Locate the cell with the specified text and output its (x, y) center coordinate. 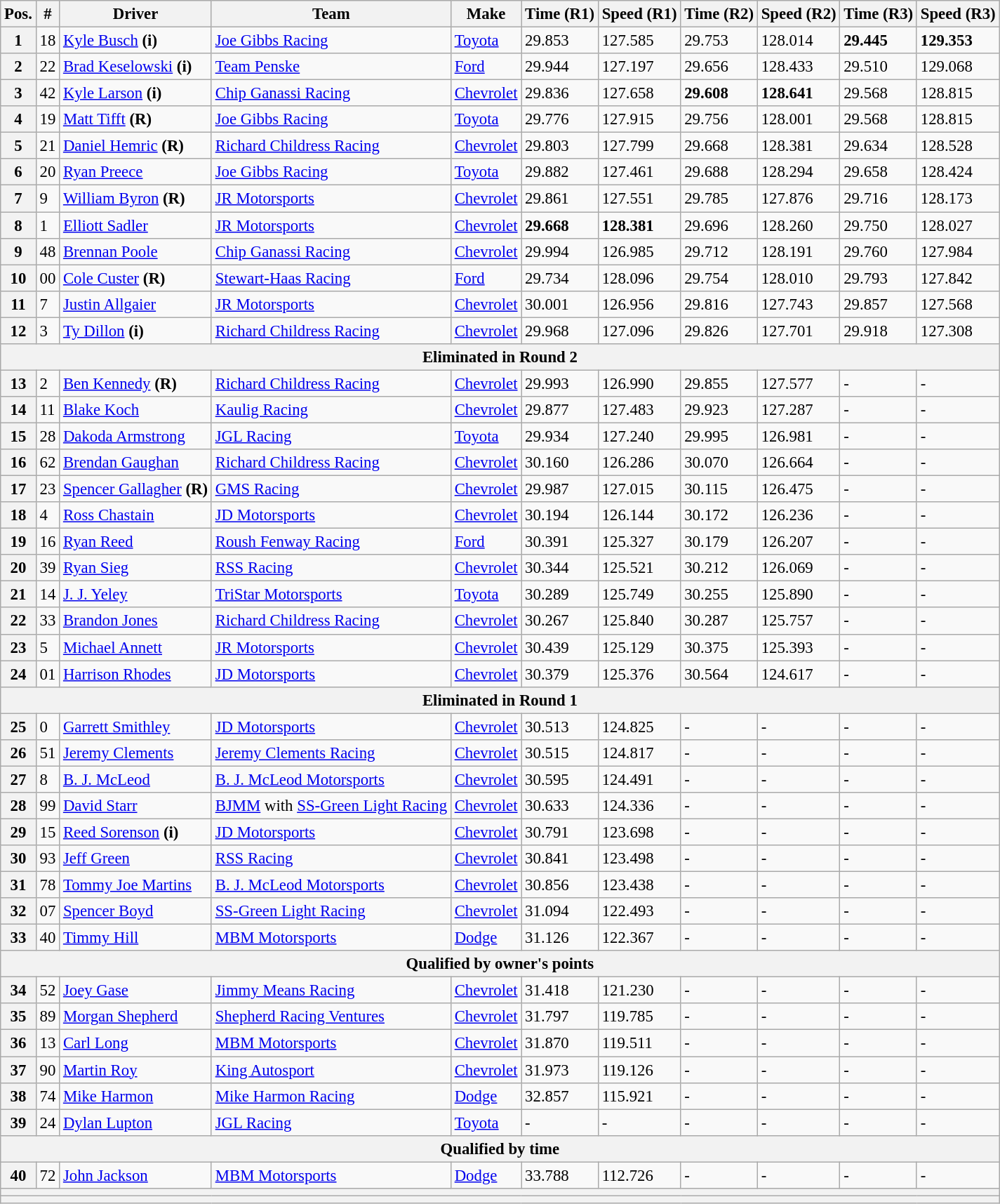
Speed (R1) (639, 14)
30.070 (719, 463)
Qualified by time (500, 1149)
29.608 (719, 93)
BJMM with SS-Green Light Racing (331, 806)
29.857 (879, 304)
00 (48, 278)
90 (48, 1070)
SS-Green Light Racing (331, 911)
32.857 (560, 1096)
30.439 (560, 647)
30.115 (719, 489)
62 (48, 463)
121.230 (639, 991)
78 (48, 885)
GMS Racing (331, 489)
Kyle Larson (i) (136, 93)
112.726 (639, 1175)
128.294 (799, 172)
29.445 (879, 41)
William Byron (R) (136, 199)
29.776 (560, 119)
93 (48, 859)
124.491 (639, 779)
128.191 (799, 251)
29.853 (560, 41)
29.944 (560, 67)
30 (18, 859)
126.664 (799, 463)
128.001 (799, 119)
29.785 (719, 199)
29.658 (879, 172)
King Autosport (331, 1070)
31.126 (560, 938)
127.015 (639, 489)
30.513 (560, 727)
115.921 (639, 1096)
25 (18, 727)
30.791 (560, 832)
30.194 (560, 515)
Time (R2) (719, 14)
31.870 (560, 1043)
125.757 (799, 621)
126.286 (639, 463)
128.433 (799, 67)
29.756 (719, 119)
Brendan Gaughan (136, 463)
Spencer Boyd (136, 911)
# (48, 14)
122.367 (639, 938)
127.658 (639, 93)
119.511 (639, 1043)
29.836 (560, 93)
Shepherd Racing Ventures (331, 1017)
Matt Tifft (R) (136, 119)
29.753 (719, 41)
126.956 (639, 304)
129.068 (958, 67)
17 (18, 489)
29.882 (560, 172)
127.551 (639, 199)
125.327 (639, 542)
127.568 (958, 304)
0 (48, 727)
Brandon Jones (136, 621)
124.617 (799, 674)
31.094 (560, 911)
Timmy Hill (136, 938)
36 (18, 1043)
30.289 (560, 595)
122.493 (639, 911)
126.990 (639, 383)
Morgan Shepherd (136, 1017)
52 (48, 991)
30.160 (560, 463)
Ben Kennedy (R) (136, 383)
126.475 (799, 489)
37 (18, 1070)
126.207 (799, 542)
30.287 (719, 621)
John Jackson (136, 1175)
29.934 (560, 436)
29.994 (560, 251)
125.890 (799, 595)
30.267 (560, 621)
127.308 (958, 331)
29.760 (879, 251)
29.712 (719, 251)
127.240 (639, 436)
27 (18, 779)
29.510 (879, 67)
126.985 (639, 251)
126.236 (799, 515)
30.595 (560, 779)
Harrison Rhodes (136, 674)
29.656 (719, 67)
Joey Gase (136, 991)
30.856 (560, 885)
128.528 (958, 146)
30.564 (719, 674)
125.376 (639, 674)
42 (48, 93)
125.129 (639, 647)
127.287 (799, 410)
Make (486, 14)
29.750 (879, 225)
127.461 (639, 172)
128.027 (958, 225)
TriStar Motorsports (331, 595)
125.521 (639, 568)
Eliminated in Round 2 (500, 357)
29.923 (719, 410)
119.785 (639, 1017)
126.981 (799, 436)
Carl Long (136, 1043)
127.577 (799, 383)
30.179 (719, 542)
David Starr (136, 806)
128.424 (958, 172)
29.696 (719, 225)
127.842 (958, 278)
35 (18, 1017)
31 (18, 885)
Kyle Busch (i) (136, 41)
30.633 (560, 806)
29.877 (560, 410)
29.803 (560, 146)
125.840 (639, 621)
Eliminated in Round 1 (500, 700)
Roush Fenway Racing (331, 542)
127.701 (799, 331)
Pos. (18, 14)
29.816 (719, 304)
Blake Koch (136, 410)
119.126 (639, 1070)
29.793 (879, 278)
29.995 (719, 436)
Driver (136, 14)
10 (18, 278)
126.144 (639, 515)
Mike Harmon (136, 1096)
Speed (R2) (799, 14)
126.069 (799, 568)
Elliott Sadler (136, 225)
Michael Annett (136, 647)
123.498 (639, 859)
127.743 (799, 304)
31.418 (560, 991)
29.688 (719, 172)
Brad Keselowski (i) (136, 67)
127.197 (639, 67)
29.734 (560, 278)
72 (48, 1175)
127.984 (958, 251)
129.353 (958, 41)
Kaulig Racing (331, 410)
Reed Sorenson (i) (136, 832)
12 (18, 331)
74 (48, 1096)
30.841 (560, 859)
Jimmy Means Racing (331, 991)
Ryan Sieg (136, 568)
26 (18, 753)
Justin Allgaier (136, 304)
99 (48, 806)
125.749 (639, 595)
32 (18, 911)
07 (48, 911)
Ryan Preece (136, 172)
29.855 (719, 383)
30.212 (719, 568)
Ryan Reed (136, 542)
31.797 (560, 1017)
29.918 (879, 331)
Time (R3) (879, 14)
29 (18, 832)
128.173 (958, 199)
30.379 (560, 674)
128.096 (639, 278)
127.915 (639, 119)
Ty Dillon (i) (136, 331)
29.716 (879, 199)
33.788 (560, 1175)
127.876 (799, 199)
123.438 (639, 885)
89 (48, 1017)
124.825 (639, 727)
29.826 (719, 331)
124.336 (639, 806)
124.817 (639, 753)
Ross Chastain (136, 515)
128.641 (799, 93)
29.987 (560, 489)
Garrett Smithley (136, 727)
127.096 (639, 331)
Martin Roy (136, 1070)
29.993 (560, 383)
29.634 (879, 146)
Time (R1) (560, 14)
29.968 (560, 331)
Jeff Green (136, 859)
Team (331, 14)
29.754 (719, 278)
J. J. Yeley (136, 595)
128.014 (799, 41)
30.375 (719, 647)
128.260 (799, 225)
125.393 (799, 647)
01 (48, 674)
Spencer Gallagher (R) (136, 489)
29.861 (560, 199)
Mike Harmon Racing (331, 1096)
Team Penske (331, 67)
30.255 (719, 595)
127.483 (639, 410)
123.698 (639, 832)
Stewart-Haas Racing (331, 278)
38 (18, 1096)
128.010 (799, 278)
Dakoda Armstrong (136, 436)
Cole Custer (R) (136, 278)
30.344 (560, 568)
48 (48, 251)
Jeremy Clements (136, 753)
51 (48, 753)
Jeremy Clements Racing (331, 753)
Speed (R3) (958, 14)
B. J. McLeod (136, 779)
30.001 (560, 304)
6 (18, 172)
Tommy Joe Martins (136, 885)
30.515 (560, 753)
Dylan Lupton (136, 1123)
31.973 (560, 1070)
127.585 (639, 41)
30.391 (560, 542)
30.172 (719, 515)
Brennan Poole (136, 251)
34 (18, 991)
127.799 (639, 146)
Daniel Hemric (R) (136, 146)
Qualified by owner's points (500, 964)
